From the cell containing the given text, extract its center point as (X, Y) coordinate. 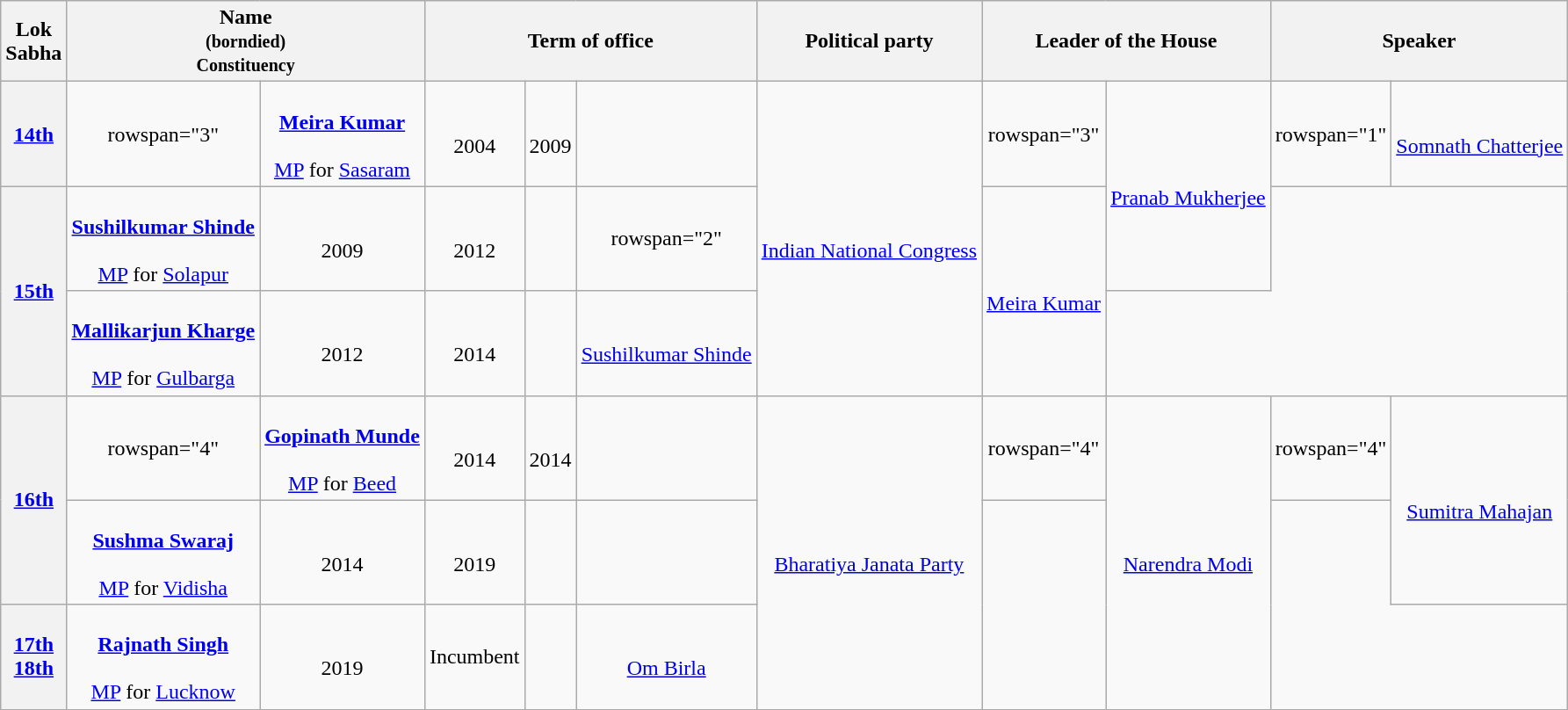
Sumitra Mahajan (1479, 500)
Meira KumarMP for Sasaram (343, 134)
Gopinath MundeMP for Beed (343, 448)
Indian National Congress (869, 239)
Om Birla (666, 657)
Name(borndied)Constituency (246, 41)
16th (33, 500)
Term of office (590, 41)
rowspan="2" (666, 239)
Meira Kumar (1044, 291)
Sushilkumar ShindeMP for Solapur (163, 239)
2004 (474, 134)
Narendra Modi (1189, 552)
Incumbent (474, 657)
Political party (869, 41)
14th (33, 134)
Bharatiya Janata Party (869, 552)
Rajnath SinghMP for Lucknow (163, 657)
Somnath Chatterjee (1479, 134)
Sushma SwarajMP for Vidisha (163, 552)
rowspan="1" (1331, 134)
Sushilkumar Shinde (666, 343)
LokSabha (33, 41)
Pranab Mukherjee (1189, 186)
Mallikarjun KhargeMP for Gulbarga (163, 343)
15th (33, 291)
Leader of the House (1126, 41)
Speaker (1420, 41)
17th18th (33, 657)
